Return (X, Y) of the center of cell containing provided text 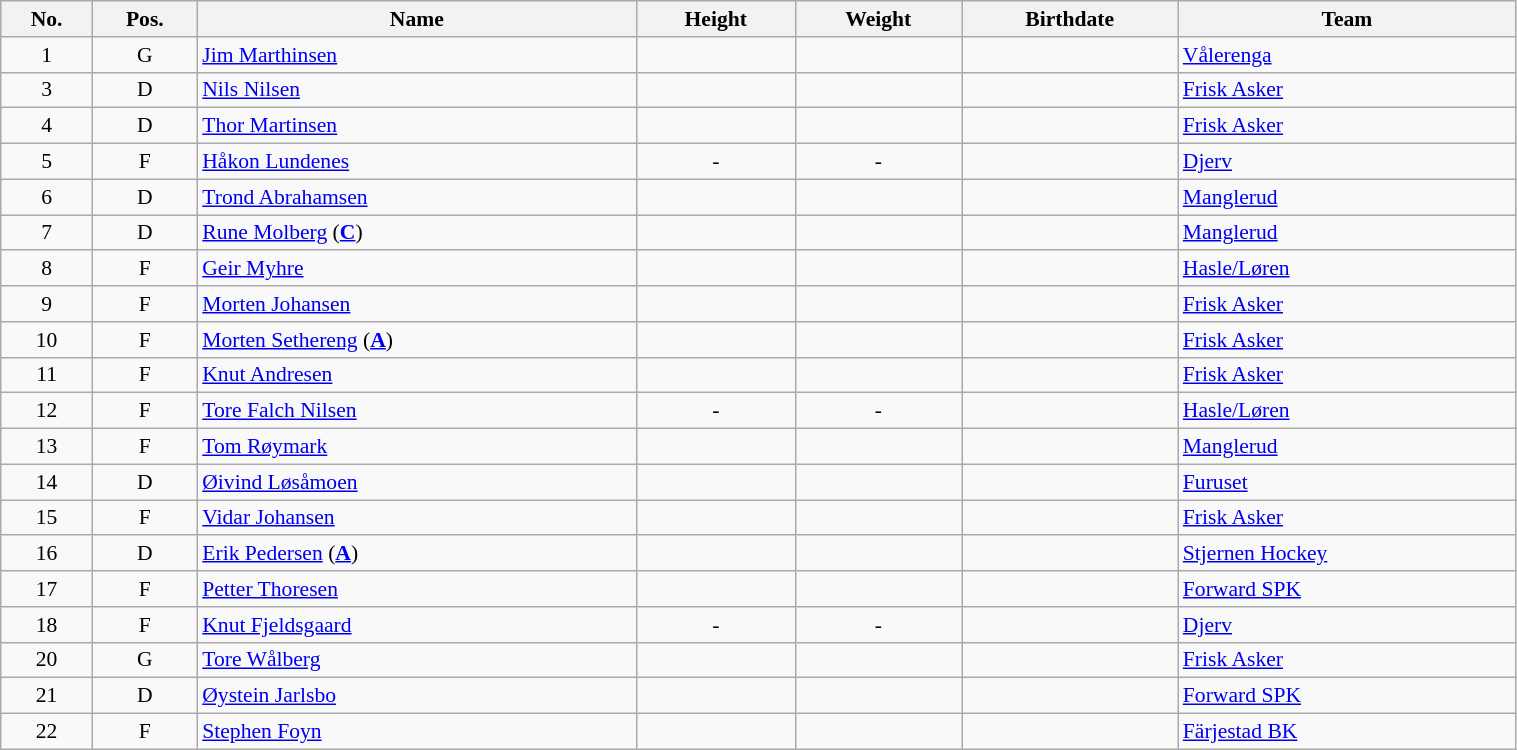
1 (47, 55)
Jim Marthinsen (416, 55)
15 (47, 518)
Thor Martinsen (416, 126)
6 (47, 197)
Petter Thoresen (416, 589)
No. (47, 19)
17 (47, 589)
Height (716, 19)
Weight (878, 19)
Håkon Lundenes (416, 162)
Morten Sethereng (A) (416, 340)
21 (47, 696)
Morten Johansen (416, 304)
7 (47, 233)
Rune Molberg (C) (416, 233)
3 (47, 90)
14 (47, 482)
Trond Abrahamsen (416, 197)
Tom Røymark (416, 447)
Øystein Jarlsbo (416, 696)
Vålerenga (1347, 55)
Pos. (144, 19)
5 (47, 162)
4 (47, 126)
Tore Wålberg (416, 660)
Erik Pedersen (A) (416, 554)
Färjestad BK (1347, 732)
Name (416, 19)
Knut Fjeldsgaard (416, 625)
12 (47, 411)
22 (47, 732)
Furuset (1347, 482)
8 (47, 269)
Øivind Løsåmoen (416, 482)
Vidar Johansen (416, 518)
Nils Nilsen (416, 90)
Knut Andresen (416, 375)
Team (1347, 19)
20 (47, 660)
Stephen Foyn (416, 732)
16 (47, 554)
18 (47, 625)
Tore Falch Nilsen (416, 411)
9 (47, 304)
Birthdate (1070, 19)
11 (47, 375)
13 (47, 447)
Geir Myhre (416, 269)
10 (47, 340)
Stjernen Hockey (1347, 554)
